From the cell containing the given text, extract its center point as [x, y] coordinate. 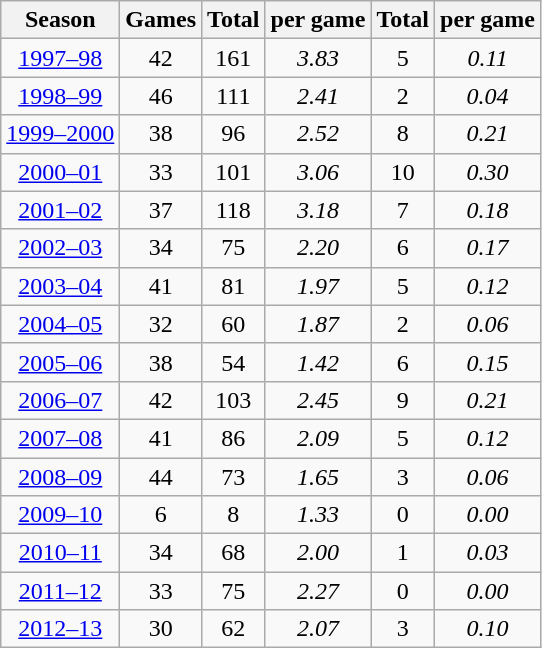
161 [234, 58]
2.07 [318, 629]
1997–98 [60, 58]
1999–2000 [60, 134]
2003–04 [60, 286]
37 [161, 210]
1 [403, 553]
30 [161, 629]
1.87 [318, 324]
2006–07 [60, 400]
2002–03 [60, 248]
111 [234, 96]
0.18 [488, 210]
9 [403, 400]
2.09 [318, 438]
96 [234, 134]
103 [234, 400]
Season [60, 20]
0.03 [488, 553]
2.20 [318, 248]
0.17 [488, 248]
46 [161, 96]
60 [234, 324]
2.45 [318, 400]
62 [234, 629]
1998–99 [60, 96]
2.41 [318, 96]
3.18 [318, 210]
2011–12 [60, 591]
0.10 [488, 629]
0.11 [488, 58]
2.27 [318, 591]
81 [234, 286]
3.06 [318, 172]
2012–13 [60, 629]
2005–06 [60, 362]
0.30 [488, 172]
118 [234, 210]
1.42 [318, 362]
10 [403, 172]
1.33 [318, 515]
68 [234, 553]
1.97 [318, 286]
2007–08 [60, 438]
2008–09 [60, 477]
44 [161, 477]
86 [234, 438]
3.83 [318, 58]
2009–10 [60, 515]
7 [403, 210]
73 [234, 477]
2001–02 [60, 210]
101 [234, 172]
2004–05 [60, 324]
Games [161, 20]
2.00 [318, 553]
2000–01 [60, 172]
2010–11 [60, 553]
2.52 [318, 134]
0.15 [488, 362]
0.04 [488, 96]
32 [161, 324]
54 [234, 362]
1.65 [318, 477]
